Detect which cell encompasses the target text, then output its [X, Y] center coordinate. 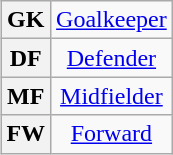
Defender [112, 58]
Goalkeeper [112, 20]
GK [26, 20]
Midfielder [112, 96]
Forward [112, 134]
MF [26, 96]
FW [26, 134]
DF [26, 58]
